Identify which cell holds the provided text, then report its [x, y] central coordinate. 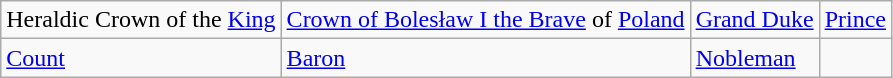
Count [141, 58]
Grand Duke [754, 20]
Nobleman [754, 58]
Crown of Bolesław I the Brave of Poland [486, 20]
Heraldic Crown of the King [141, 20]
Prince [855, 20]
Baron [486, 58]
